Extract the [X, Y] coordinate from the center of the cell holding the provided text.  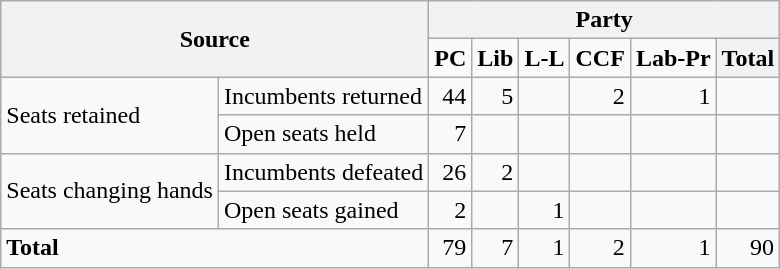
Seats changing hands [110, 191]
Incumbents defeated [323, 172]
Party [604, 20]
CCF [600, 58]
Lib [496, 58]
79 [450, 248]
Source [215, 39]
5 [496, 96]
Incumbents returned [323, 96]
Open seats held [323, 134]
PC [450, 58]
26 [450, 172]
L-L [544, 58]
44 [450, 96]
90 [748, 248]
Lab-Pr [673, 58]
Open seats gained [323, 210]
Seats retained [110, 115]
